Provide the [X, Y] coordinate of the cell's center where the given text is located.  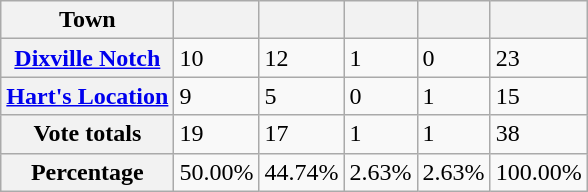
Vote totals [88, 134]
5 [302, 96]
Town [88, 20]
23 [538, 58]
12 [302, 58]
9 [216, 96]
15 [538, 96]
44.74% [302, 172]
17 [302, 134]
Hart's Location [88, 96]
Percentage [88, 172]
10 [216, 58]
Dixville Notch [88, 58]
50.00% [216, 172]
38 [538, 134]
100.00% [538, 172]
19 [216, 134]
